Output the [X, Y] coordinate of the center of the cell containing the given text.  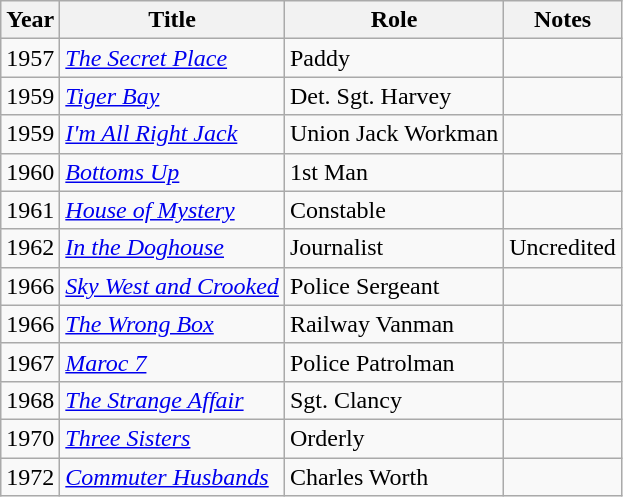
The Wrong Box [172, 324]
1967 [30, 362]
Uncredited [563, 248]
Notes [563, 20]
Three Sisters [172, 438]
The Strange Affair [172, 400]
Journalist [394, 248]
Sky West and Crooked [172, 286]
1961 [30, 210]
Title [172, 20]
1970 [30, 438]
Year [30, 20]
The Secret Place [172, 58]
Constable [394, 210]
Commuter Husbands [172, 477]
Tiger Bay [172, 96]
Union Jack Workman [394, 134]
Paddy [394, 58]
1962 [30, 248]
House of Mystery [172, 210]
Railway Vanman [394, 324]
Sgt. Clancy [394, 400]
1968 [30, 400]
Maroc 7 [172, 362]
I'm All Right Jack [172, 134]
1960 [30, 172]
Police Sergeant [394, 286]
1972 [30, 477]
1st Man [394, 172]
Orderly [394, 438]
Police Patrolman [394, 362]
Role [394, 20]
In the Doghouse [172, 248]
Bottoms Up [172, 172]
Det. Sgt. Harvey [394, 96]
1957 [30, 58]
Charles Worth [394, 477]
